Find where the given text appears and provide that cell's center as (X, Y) coordinate. 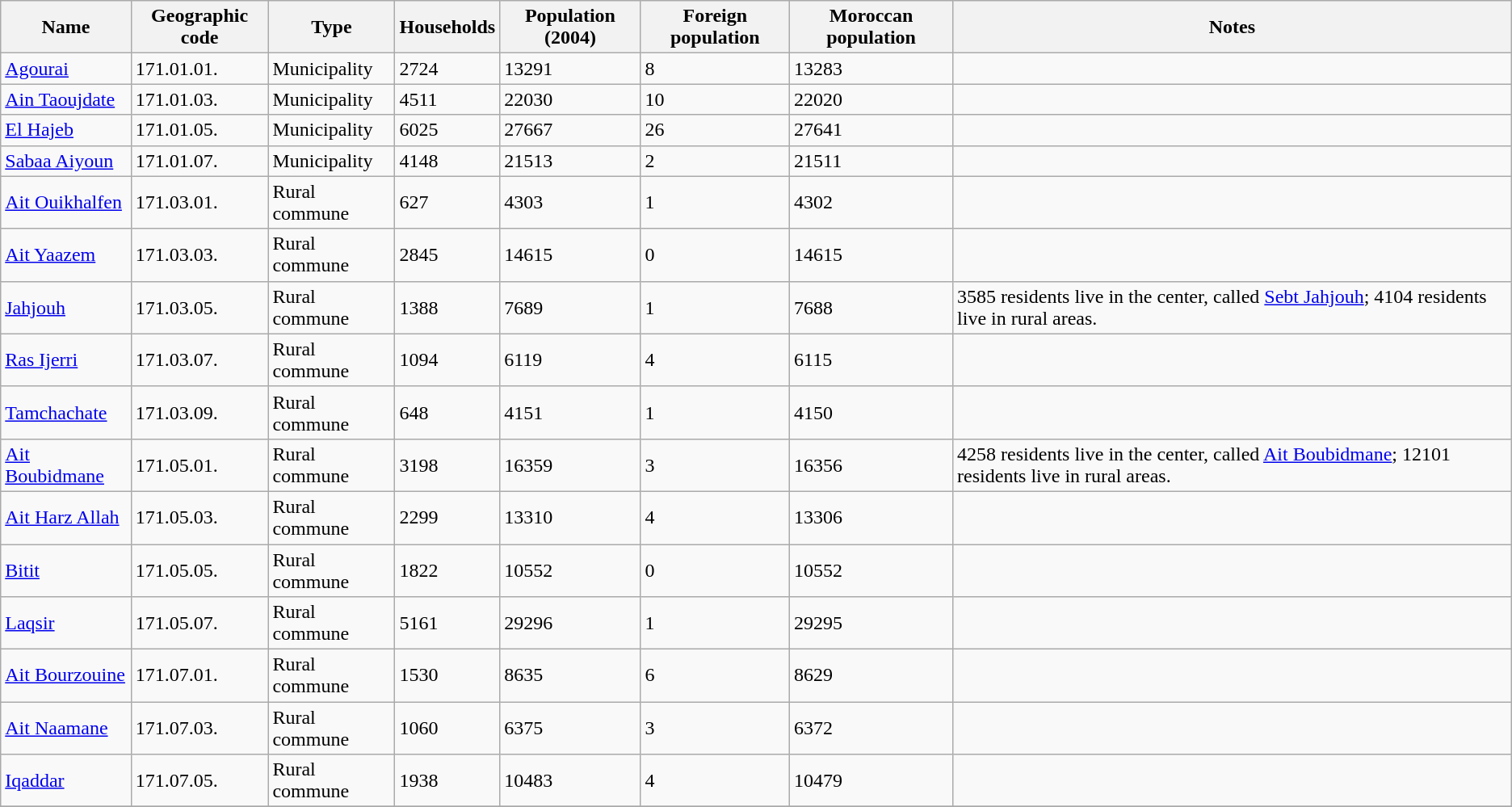
Geographic code (199, 27)
4151 (570, 412)
22030 (570, 99)
13310 (570, 517)
Laqsir (66, 624)
Agourai (66, 69)
8635 (570, 675)
Iqaddar (66, 780)
El Hajeb (66, 130)
4148 (447, 161)
4303 (570, 202)
Ait Naamane (66, 729)
8629 (871, 675)
Name (66, 27)
7688 (871, 307)
1822 (447, 570)
Population (2004) (570, 27)
16356 (871, 465)
13283 (871, 69)
6372 (871, 729)
171.01.01. (199, 69)
10 (715, 99)
171.07.05. (199, 780)
29295 (871, 624)
29296 (570, 624)
26 (715, 130)
Tamchachate (66, 412)
4150 (871, 412)
Moroccan population (871, 27)
171.07.01. (199, 675)
1530 (447, 675)
Type (331, 27)
7689 (570, 307)
1938 (447, 780)
Ait Bourzouine (66, 675)
Bitit (66, 570)
21513 (570, 161)
Sabaa Aiyoun (66, 161)
6119 (570, 360)
10483 (570, 780)
10479 (871, 780)
171.05.07. (199, 624)
171.05.05. (199, 570)
2 (715, 161)
171.07.03. (199, 729)
Households (447, 27)
171.01.05. (199, 130)
Ain Taoujdate (66, 99)
Foreign population (715, 27)
21511 (871, 161)
171.03.09. (199, 412)
3198 (447, 465)
171.03.05. (199, 307)
8 (715, 69)
5161 (447, 624)
2845 (447, 255)
Ait Ouikhalfen (66, 202)
4511 (447, 99)
1060 (447, 729)
171.05.01. (199, 465)
27667 (570, 130)
1094 (447, 360)
16359 (570, 465)
1388 (447, 307)
171.01.07. (199, 161)
2299 (447, 517)
Ait Boubidmane (66, 465)
6025 (447, 130)
Ait Harz Allah (66, 517)
171.03.01. (199, 202)
171.01.03. (199, 99)
13306 (871, 517)
6115 (871, 360)
4258 residents live in the center, called Ait Boubidmane; 12101 residents live in rural areas. (1233, 465)
3585 residents live in the center, called Sebt Jahjouh; 4104 residents live in rural areas. (1233, 307)
171.05.03. (199, 517)
2724 (447, 69)
27641 (871, 130)
Notes (1233, 27)
171.03.07. (199, 360)
4302 (871, 202)
Ait Yaazem (66, 255)
171.03.03. (199, 255)
627 (447, 202)
Ras Ijerri (66, 360)
6375 (570, 729)
648 (447, 412)
6 (715, 675)
22020 (871, 99)
Jahjouh (66, 307)
13291 (570, 69)
